Provide the [x, y] coordinate of the cell's center where the given text is located.  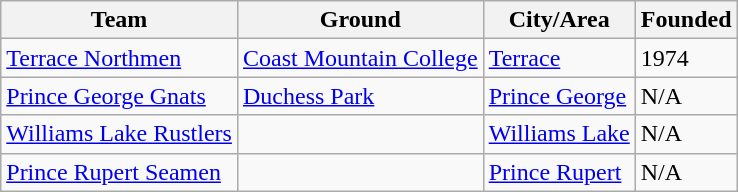
Prince George Gnats [120, 96]
Williams Lake Rustlers [120, 134]
Team [120, 20]
1974 [686, 58]
Prince Rupert Seamen [120, 172]
Prince Rupert [559, 172]
Terrace Northmen [120, 58]
Terrace [559, 58]
Williams Lake [559, 134]
Prince George [559, 96]
Founded [686, 20]
Coast Mountain College [360, 58]
Ground [360, 20]
City/Area [559, 20]
Duchess Park [360, 96]
